Identify which cell holds the provided text, then report its (x, y) central coordinate. 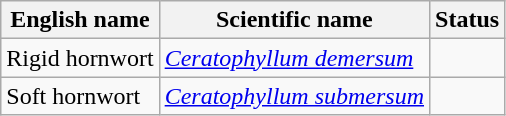
Scientific name (294, 20)
Ceratophyllum submersum (294, 96)
English name (80, 20)
Ceratophyllum demersum (294, 58)
Soft hornwort (80, 96)
Rigid hornwort (80, 58)
Status (468, 20)
